Find where the given text appears and provide that cell's center as [x, y] coordinate. 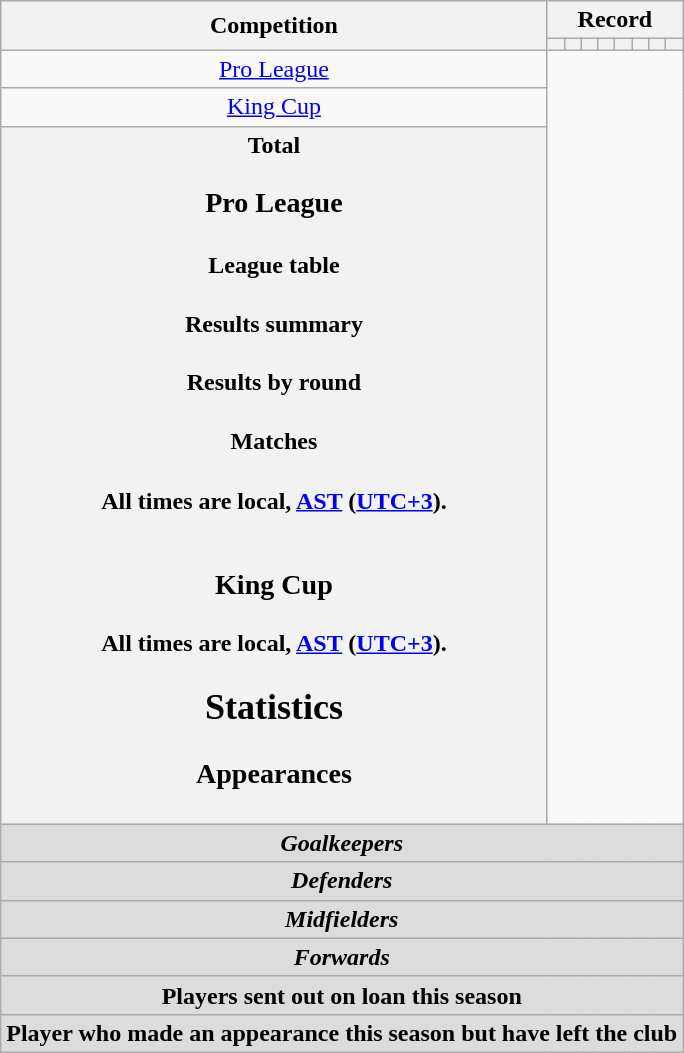
Record [615, 20]
Goalkeepers [342, 843]
Midfielders [342, 919]
Defenders [342, 881]
Competition [274, 26]
Forwards [342, 957]
Players sent out on loan this season [342, 995]
Pro League [274, 69]
King Cup [274, 107]
Player who made an appearance this season but have left the club [342, 1033]
